Pinpoint the cell where the given text exists, returning its (X, Y) midpoint coordinate. 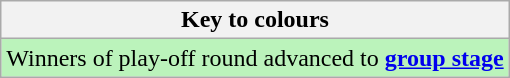
Key to colours (255, 20)
Winners of play-off round advanced to group stage (255, 58)
